Search for the cell housing the specified text and yield its [x, y] center coordinate. 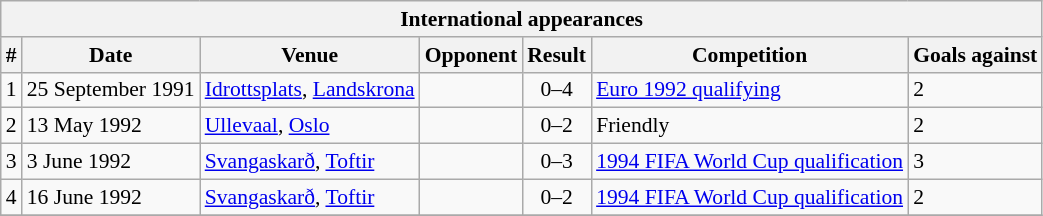
Ullevaal, Oslo [310, 126]
Date [111, 55]
1 [12, 90]
4 [12, 197]
Opponent [472, 55]
Competition [750, 55]
Friendly [750, 126]
# [12, 55]
Result [556, 55]
0–3 [556, 162]
Euro 1992 qualifying [750, 90]
Venue [310, 55]
Idrottsplats, Landskrona [310, 90]
25 September 1991 [111, 90]
Goals against [975, 55]
13 May 1992 [111, 126]
0–4 [556, 90]
3 June 1992 [111, 162]
International appearances [522, 19]
16 June 1992 [111, 197]
